Identify which cell holds the provided text, then report its [x, y] central coordinate. 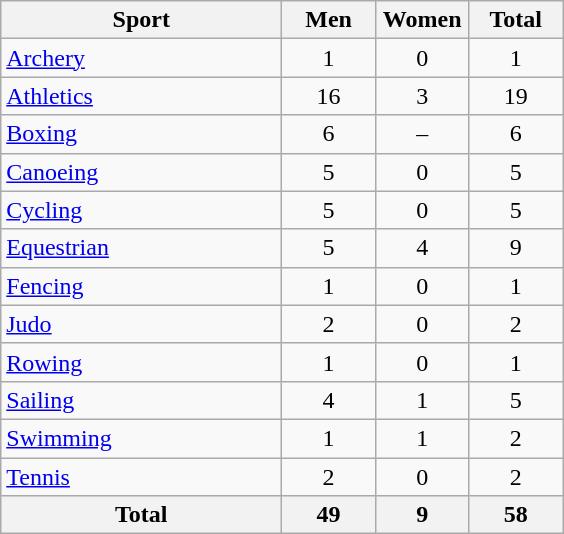
Sport [142, 20]
16 [329, 96]
49 [329, 515]
Sailing [142, 400]
Women [422, 20]
58 [516, 515]
Swimming [142, 438]
Judo [142, 324]
Tennis [142, 477]
Boxing [142, 134]
Athletics [142, 96]
– [422, 134]
Fencing [142, 286]
Men [329, 20]
3 [422, 96]
Rowing [142, 362]
Archery [142, 58]
Canoeing [142, 172]
Cycling [142, 210]
Equestrian [142, 248]
19 [516, 96]
